Scan for the cell matching the given text and deliver its (X, Y) coordinate at center. 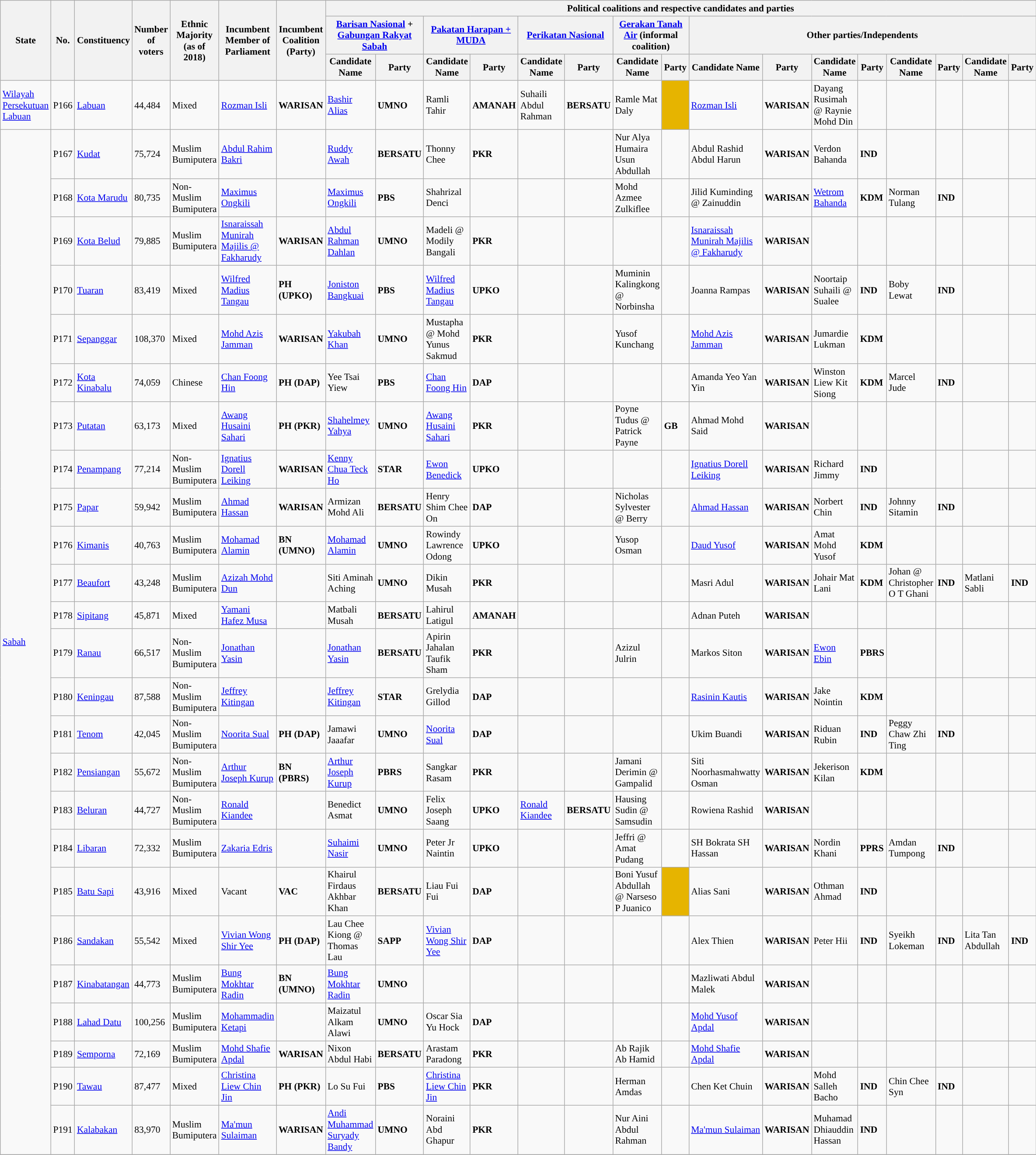
Adnan Puteh (726, 616)
Marcel Jude (911, 383)
P183 (63, 811)
Kenny Chua Teck Ho (350, 470)
Rasinin Kautis (726, 697)
Abdul Rashid Abdul Harun (726, 154)
P184 (63, 848)
Masri Adul (726, 583)
55,542 (151, 941)
VAC (301, 891)
44,484 (151, 105)
Kudat (103, 154)
P186 (63, 941)
Zakaria Edris (248, 848)
45,871 (151, 616)
Ramle Mat Daly (637, 105)
Wilayah Persekutuan Labuan (26, 105)
83,419 (151, 290)
Other parties/Independents (862, 35)
Shahelmey Yahya (350, 426)
P187 (63, 985)
Kalabakan (103, 1130)
Pensiangan (103, 773)
75,724 (151, 154)
PH (UPKO) (301, 290)
P173 (63, 426)
Riduan Rubin (835, 734)
Vacant (248, 891)
Nicholas Sylvester @ Berry (637, 507)
Incumbent Coalition (Party) (301, 40)
Ahmad Mohd Said (726, 426)
No. (63, 40)
Labuan (103, 105)
Othman Ahmad (835, 891)
Ranau (103, 653)
74,059 (151, 383)
Arastam Paradong (447, 1054)
Jamani Derimin @ Gampalid (637, 773)
Ewon Benedick (447, 470)
P189 (63, 1054)
Matlani Sabli (986, 583)
Kota Marudu (103, 198)
Muhamad Dhiauddin Hassan (835, 1130)
Ewon Ebin (835, 653)
Peggy Chaw Zhi Ting (911, 734)
Beaufort (103, 583)
Kinabatangan (103, 985)
P179 (63, 653)
Kota Belud (103, 241)
P178 (63, 616)
PPRS (872, 848)
55,672 (151, 773)
Amat Mohd Yusof (835, 546)
72,332 (151, 848)
State (26, 40)
63,173 (151, 426)
Verdon Bahanda (835, 154)
Yusop Osman (637, 546)
Mohd Salleh Bacho (835, 1087)
Mohd Yusof Apdal (726, 1022)
Constituency (103, 40)
P185 (63, 891)
Suhaili Abdul Rahman (541, 105)
Sepanggar (103, 339)
72,169 (151, 1054)
Sangkar Rasam (447, 773)
100,256 (151, 1022)
Alex Thien (726, 941)
Chen Ket Chuin (726, 1087)
44,773 (151, 985)
Azizul Julrin (637, 653)
43,248 (151, 583)
Sandakan (103, 941)
79,885 (151, 241)
Apirin Jahalan Taufik Sham (447, 653)
Johan @ Christopher O T Ghani (911, 583)
Barisan Nasional + Gabungan Rakyat Sabah (374, 35)
108,370 (151, 339)
40,763 (151, 546)
SH Bokrata SH Hassan (726, 848)
Mustapha @ Mohd Yunus Sakmud (447, 339)
Yakubah Khan (350, 339)
Beluran (103, 811)
Maizatul Alkam Alawi (350, 1022)
Muminin Kalingkong @ Norbinsha (637, 290)
Libaran (103, 848)
Azizah Mohd Dun (248, 583)
Pakatan Harapan + MUDA (471, 35)
Nur Alya Humaira Usun Abdullah (637, 154)
Amanda Yeo Yan Yin (726, 383)
P166 (63, 105)
P182 (63, 773)
Ukim Buandi (726, 734)
Shahrizal Denci (447, 198)
Papar (103, 507)
Boni Yusuf Abdullah @ Narseso P Juanico (637, 891)
Jake Nointin (835, 697)
Number of voters (151, 40)
Armizan Mohd Ali (350, 507)
Thonny Chee (447, 154)
87,477 (151, 1087)
Mohammadin Ketapi (248, 1022)
Kimanis (103, 546)
Jeffri @ Amat Pudang (637, 848)
Poyne Tudus @ Patrick Payne (637, 426)
P188 (63, 1022)
Ruddy Awah (350, 154)
66,517 (151, 653)
Madeli @ Modily Bangali (447, 241)
Dayang Rusimah @ Raynie Mohd Din (835, 105)
Keningau (103, 697)
P181 (63, 734)
P176 (63, 546)
P190 (63, 1087)
Alias Sani (726, 891)
Lau Chee Kiong @ Thomas Lau (350, 941)
Oscar Sia Yu Hock (447, 1022)
Nixon Abdul Habi (350, 1054)
Sipitang (103, 616)
Chin Chee Syn (911, 1087)
Suhaimi Nasir (350, 848)
Lahirul Latigul (447, 616)
Boby Lewat (911, 290)
Lahad Datu (103, 1022)
P172 (63, 383)
77,214 (151, 470)
Penampang (103, 470)
Peter Hii (835, 941)
Bashir Alias (350, 105)
Jekerison Kilan (835, 773)
GB (675, 426)
Rowiena Rashid (726, 811)
P167 (63, 154)
P169 (63, 241)
Syeikh Lokeman (911, 941)
Liau Fui Fui (447, 891)
Siti Aminah Aching (350, 583)
Joanna Rampas (726, 290)
Mazliwati Abdul Malek (726, 985)
Noraini Abd Ghapur (447, 1130)
Nordin Khani (835, 848)
87,588 (151, 697)
Johair Mat Lani (835, 583)
Gerakan Tanah Air (informal coalition) (651, 35)
Hausing Sudin @ Samsudin (637, 811)
83,970 (151, 1130)
Abdul Rahman Dahlan (350, 241)
Siti Noorhasmahwatty Osman (726, 773)
44,727 (151, 811)
Felix Joseph Saang (447, 811)
Grelydia Gillod (447, 697)
Noortaip Suhaili @ Sualee (835, 290)
59,942 (151, 507)
Ramli Tahir (447, 105)
Dikin Musah (447, 583)
P174 (63, 470)
Ethnic Majority (as of 2018) (195, 40)
Benedict Asmat (350, 811)
Amdan Tumpong (911, 848)
Richard Jimmy (835, 470)
P168 (63, 198)
Yee Tsai Yiew (350, 383)
42,045 (151, 734)
Lo Su Fui (350, 1087)
Chinese (195, 383)
SAPP (400, 941)
Tuaran (103, 290)
Tenom (103, 734)
Markos Siton (726, 653)
P177 (63, 583)
Rowindy Lawrence Odong (447, 546)
Herman Amdas (637, 1087)
Kota Kinabalu (103, 383)
Norbert Chin (835, 507)
Henry Shim Chee On (447, 507)
Putatan (103, 426)
P170 (63, 290)
Joniston Bangkuai (350, 290)
Yusof Kunchang (637, 339)
Tawau (103, 1087)
Andi Muhammad Suryady Bandy (350, 1130)
Jilid Kuminding @ Zainuddin (726, 198)
P175 (63, 507)
Batu Sapi (103, 891)
Semporna (103, 1054)
Nur Aini Abdul Rahman (637, 1130)
Wetrom Bahanda (835, 198)
Ab Rajik Ab Hamid (637, 1054)
Peter Jr Naintin (447, 848)
Perikatan Nasional (566, 35)
Sabah (26, 642)
Norman Tulang (911, 198)
Incumbent Member of Parliament (248, 40)
Political coalitions and respective candidates and parties (680, 8)
Johnny Sitamin (911, 507)
P171 (63, 339)
Khairul Firdaus Akhbar Khan (350, 891)
Winston Liew Kit Siong (835, 383)
P180 (63, 697)
Lita Tan Abdullah (986, 941)
P191 (63, 1130)
Yamani Hafez Musa (248, 616)
80,735 (151, 198)
Matbali Musah (350, 616)
Jamawi Jaaafar (350, 734)
Jumardie Lukman (835, 339)
Mohd Azmee Zulkiflee (637, 198)
43,916 (151, 891)
BN (PBRS) (301, 773)
Daud Yusof (726, 546)
Abdul Rahim Bakri (248, 154)
